Find where the given text appears and provide that cell's center as (x, y) coordinate. 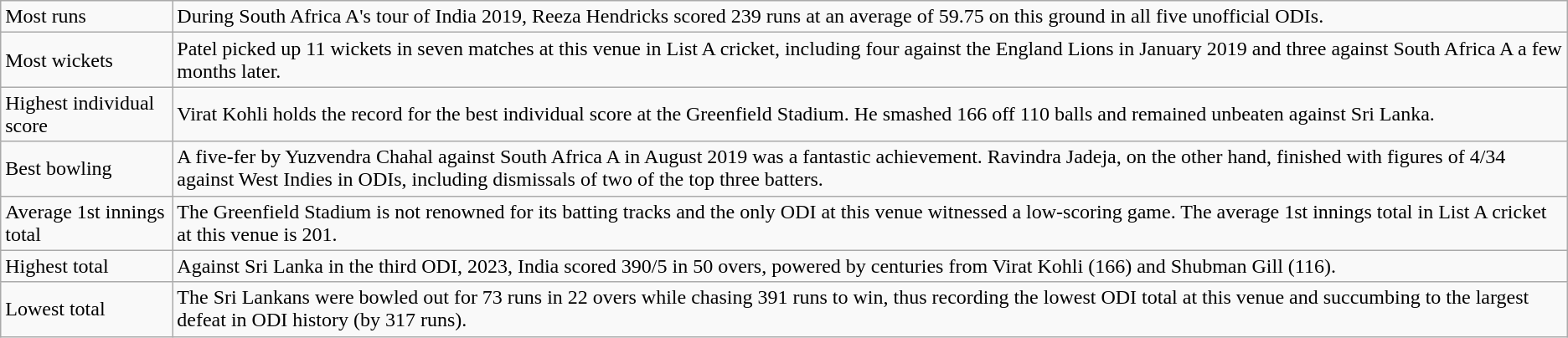
Against Sri Lanka in the third ODI, 2023, India scored 390/5 in 50 overs, powered by centuries from Virat Kohli (166) and Shubman Gill (116). (869, 266)
Highest individual score (87, 114)
Average 1st innings total (87, 223)
Most wickets (87, 60)
Best bowling (87, 169)
Highest total (87, 266)
Most runs (87, 17)
During South Africa A's tour of India 2019, Reeza Hendricks scored 239 runs at an average of 59.75 on this ground in all five unofficial ODIs. (869, 17)
Lowest total (87, 310)
